Extract the (x, y) coordinate from the center of the cell holding the provided text.  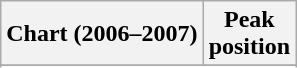
Chart (2006–2007) (102, 34)
Peak position (249, 34)
